Locate the cell with the specified text and output its (X, Y) center coordinate. 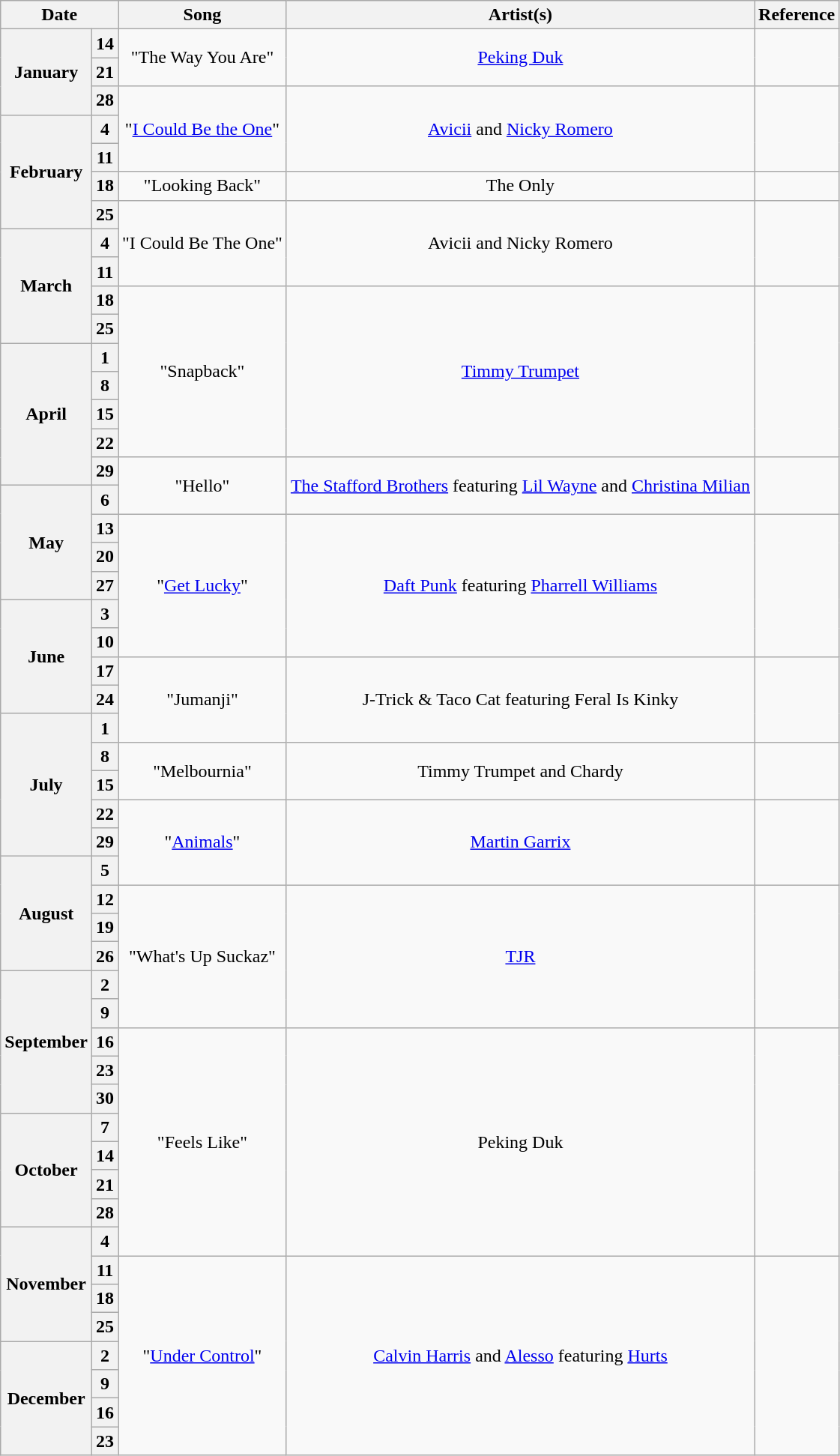
"Feels Like" (202, 1141)
10 (105, 642)
19 (105, 928)
"I Could Be The One" (202, 243)
Song (202, 15)
August (46, 913)
"The Way You Are" (202, 58)
"Get Lucky" (202, 585)
Date (60, 15)
September (46, 1042)
November (46, 1284)
October (46, 1170)
Calvin Harris and Alesso featuring Hurts (520, 1356)
24 (105, 699)
December (46, 1398)
13 (105, 528)
April (46, 414)
3 (105, 614)
February (46, 172)
"Snapback" (202, 371)
J-Trick & Taco Cat featuring Feral Is Kinky (520, 699)
"Melbournia" (202, 770)
"Animals" (202, 842)
The Only (520, 186)
"I Could Be the One" (202, 129)
May (46, 543)
20 (105, 557)
"Hello" (202, 486)
"Under Control" (202, 1356)
July (46, 785)
"What's Up Suckaz" (202, 956)
17 (105, 671)
12 (105, 899)
TJR (520, 956)
5 (105, 871)
"Jumanji" (202, 699)
March (46, 286)
Artist(s) (520, 15)
The Stafford Brothers featuring Lil Wayne and Christina Milian (520, 486)
June (46, 656)
Timmy Trumpet (520, 371)
7 (105, 1127)
January (46, 72)
Martin Garrix (520, 842)
"Looking Back" (202, 186)
Daft Punk featuring Pharrell Williams (520, 585)
30 (105, 1099)
6 (105, 500)
Reference (797, 15)
26 (105, 956)
27 (105, 585)
Timmy Trumpet and Chardy (520, 770)
